Pinpoint the cell where the given text exists, returning its (X, Y) midpoint coordinate. 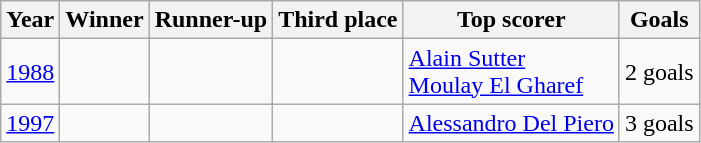
Third place (338, 20)
Alessandro Del Piero (511, 123)
Alain Sutter Moulay El Gharef (511, 72)
1997 (30, 123)
1988 (30, 72)
Winner (104, 20)
Top scorer (511, 20)
Year (30, 20)
Runner-up (211, 20)
2 goals (659, 72)
Goals (659, 20)
3 goals (659, 123)
